Output the (x, y) coordinate of the center of the cell containing the given text.  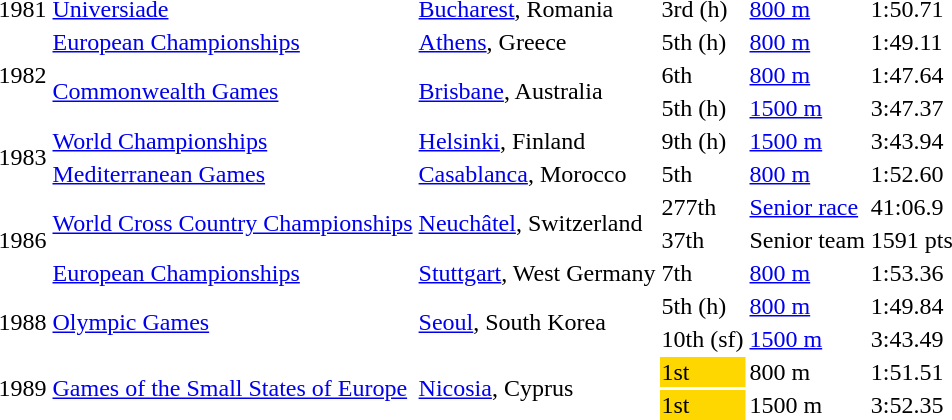
37th (702, 240)
9th (h) (702, 141)
277th (702, 207)
Helsinki, Finland (537, 141)
7th (702, 273)
Seoul, South Korea (537, 322)
Mediterranean Games (232, 174)
Olympic Games (232, 322)
Brisbane, Australia (537, 92)
Casablanca, Morocco (537, 174)
5th (702, 174)
World Cross Country Championships (232, 224)
Stuttgart, West Germany (537, 273)
Athens, Greece (537, 42)
Senior race (807, 207)
10th (sf) (702, 339)
Games of the Small States of Europe (232, 388)
World Championships (232, 141)
Commonwealth Games (232, 92)
Neuchâtel, Switzerland (537, 224)
6th (702, 75)
Senior team (807, 240)
Nicosia, Cyprus (537, 388)
